Output the (X, Y) coordinate of the center of the cell containing the given text.  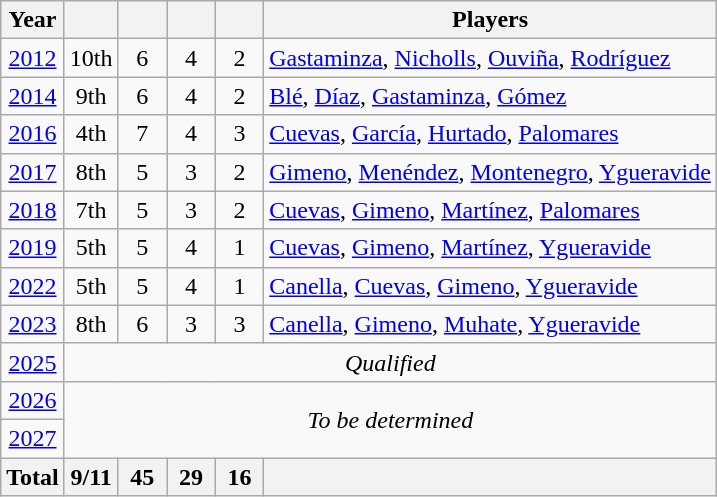
2022 (33, 286)
7 (142, 134)
2025 (33, 362)
Qualified (390, 362)
2016 (33, 134)
10th (91, 58)
To be determined (390, 419)
Canella, Cuevas, Gimeno, Ygueravide (490, 286)
29 (192, 477)
Year (33, 20)
Cuevas, Gimeno, Martínez, Palomares (490, 210)
2023 (33, 324)
2014 (33, 96)
16 (240, 477)
2019 (33, 248)
7th (91, 210)
2018 (33, 210)
Cuevas, García, Hurtado, Palomares (490, 134)
4th (91, 134)
2027 (33, 438)
Total (33, 477)
45 (142, 477)
2026 (33, 400)
Cuevas, Gimeno, Martínez, Ygueravide (490, 248)
9/11 (91, 477)
9th (91, 96)
Gimeno, Menéndez, Montenegro, Ygueravide (490, 172)
Players (490, 20)
2017 (33, 172)
Canella, Gimeno, Muhate, Ygueravide (490, 324)
Gastaminza, Nicholls, Ouviña, Rodríguez (490, 58)
2012 (33, 58)
Blé, Díaz, Gastaminza, Gómez (490, 96)
